Determine the [x, y] coordinate at the center of the cell enclosing the given text.  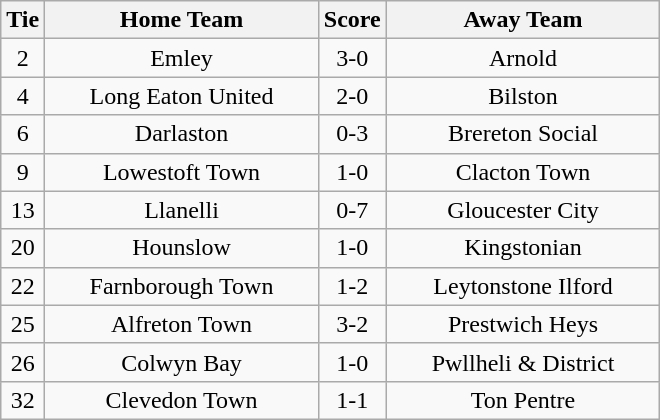
3-0 [352, 58]
1-2 [352, 286]
26 [23, 362]
9 [23, 172]
Away Team [523, 20]
4 [23, 96]
Home Team [182, 20]
2-0 [352, 96]
Alfreton Town [182, 324]
Ton Pentre [523, 400]
Arnold [523, 58]
6 [23, 134]
22 [23, 286]
Leytonstone Ilford [523, 286]
Darlaston [182, 134]
Pwllheli & District [523, 362]
Emley [182, 58]
Kingstonian [523, 248]
2 [23, 58]
Tie [23, 20]
Hounslow [182, 248]
Llanelli [182, 210]
Colwyn Bay [182, 362]
1-1 [352, 400]
Gloucester City [523, 210]
0-3 [352, 134]
13 [23, 210]
0-7 [352, 210]
Score [352, 20]
20 [23, 248]
Brereton Social [523, 134]
Prestwich Heys [523, 324]
Farnborough Town [182, 286]
25 [23, 324]
Clevedon Town [182, 400]
3-2 [352, 324]
Long Eaton United [182, 96]
32 [23, 400]
Clacton Town [523, 172]
Lowestoft Town [182, 172]
Bilston [523, 96]
